Extract the (x, y) coordinate from the center of the cell holding the provided text.  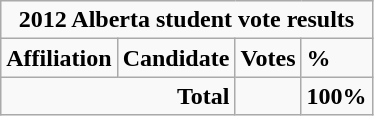
Total (118, 96)
100% (336, 96)
2012 Alberta student vote results (186, 20)
Candidate (176, 58)
% (336, 58)
Votes (268, 58)
Affiliation (59, 58)
